Provide the [X, Y] coordinate of the cell's center where the given text is located.  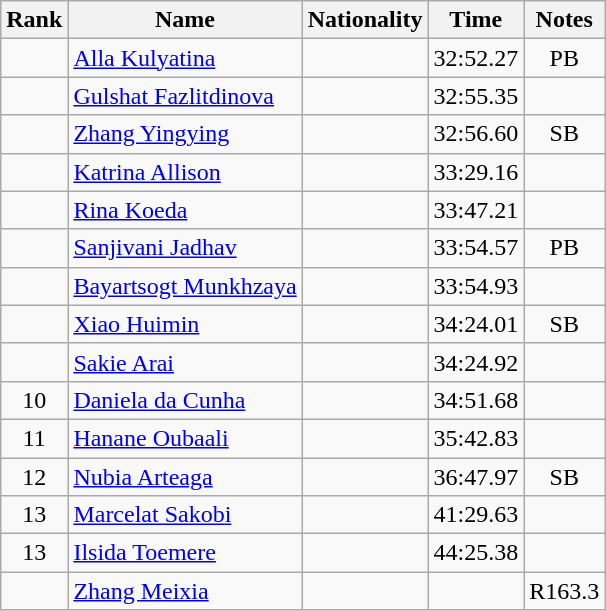
Name [185, 20]
33:29.16 [476, 172]
35:42.83 [476, 438]
Zhang Meixia [185, 591]
Sakie Arai [185, 362]
34:51.68 [476, 400]
Rina Koeda [185, 210]
34:24.01 [476, 324]
44:25.38 [476, 553]
Zhang Yingying [185, 134]
33:54.57 [476, 248]
Katrina Allison [185, 172]
Marcelat Sakobi [185, 515]
36:47.97 [476, 477]
12 [34, 477]
32:56.60 [476, 134]
33:54.93 [476, 286]
Rank [34, 20]
Sanjivani Jadhav [185, 248]
Bayartsogt Munkhzaya [185, 286]
R163.3 [564, 591]
Daniela da Cunha [185, 400]
Gulshat Fazlitdinova [185, 96]
Time [476, 20]
Hanane Oubaali [185, 438]
10 [34, 400]
32:52.27 [476, 58]
41:29.63 [476, 515]
Alla Kulyatina [185, 58]
32:55.35 [476, 96]
33:47.21 [476, 210]
34:24.92 [476, 362]
11 [34, 438]
Notes [564, 20]
Nationality [365, 20]
Ilsida Toemere [185, 553]
Xiao Huimin [185, 324]
Nubia Arteaga [185, 477]
